Capture the cell that displays the provided text and extract its [x, y] central coordinate. 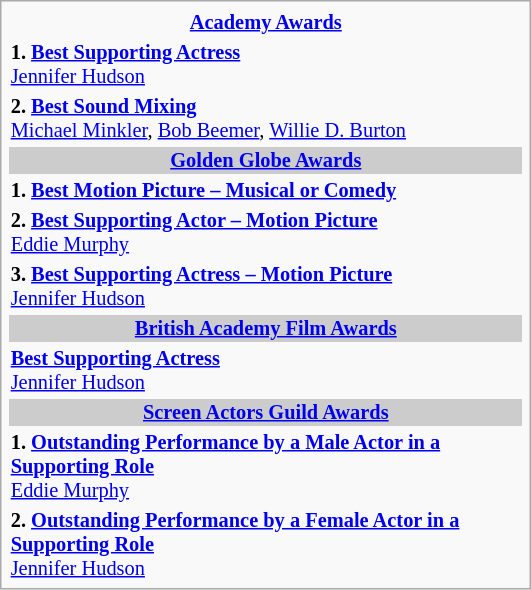
British Academy Film Awards [266, 328]
Best Supporting Actress Jennifer Hudson [266, 370]
1. Best Motion Picture – Musical or Comedy [266, 190]
1. Best Supporting Actress Jennifer Hudson [266, 64]
3. Best Supporting Actress – Motion Picture Jennifer Hudson [266, 286]
2. Best Supporting Actor – Motion Picture Eddie Murphy [266, 232]
Academy Awards [266, 22]
1. Outstanding Performance by a Male Actor in a Supporting Role Eddie Murphy [266, 466]
2. Outstanding Performance by a Female Actor in a Supporting Role Jennifer Hudson [266, 544]
2. Best Sound Mixing Michael Minkler, Bob Beemer, Willie D. Burton [266, 118]
Golden Globe Awards [266, 160]
Screen Actors Guild Awards [266, 412]
